Provide the (x, y) coordinate of the cell's center where the given text is located.  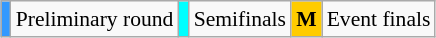
M (306, 19)
Event finals (379, 19)
Semifinals (240, 19)
Preliminary round (95, 19)
